Pinpoint the cell where the given text exists, returning its (X, Y) midpoint coordinate. 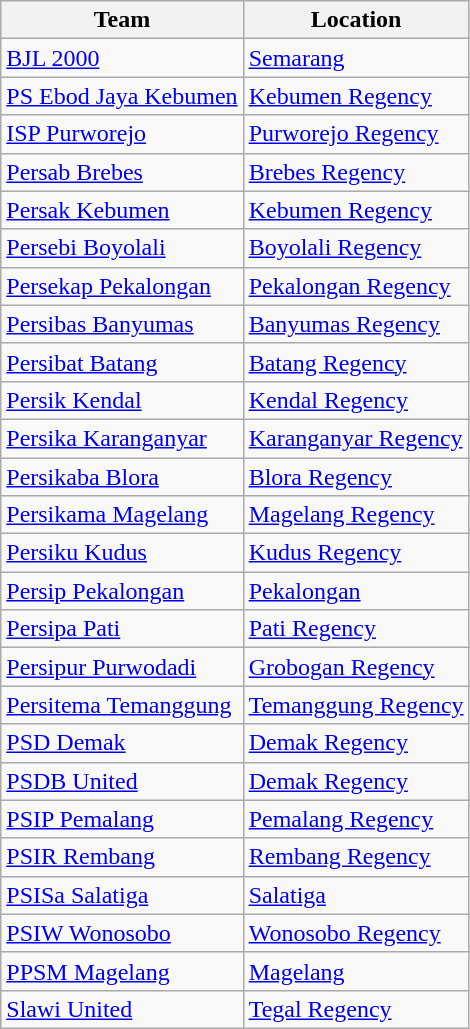
Persibas Banyumas (122, 324)
Persik Kendal (122, 400)
Location (356, 20)
PSIR Rembang (122, 857)
Persibat Batang (122, 362)
Persitema Temanggung (122, 705)
Wonosobo Regency (356, 933)
Pekalongan Regency (356, 286)
Kendal Regency (356, 400)
Karanganyar Regency (356, 438)
PSIP Pemalang (122, 819)
Team (122, 20)
PSD Demak (122, 743)
Rembang Regency (356, 857)
PPSM Magelang (122, 971)
Pati Regency (356, 629)
Purworejo Regency (356, 134)
Semarang (356, 58)
Persekap Pekalongan (122, 286)
Salatiga (356, 895)
PS Ebod Jaya Kebumen (122, 96)
Persak Kebumen (122, 210)
PSIW Wonosobo (122, 933)
Kudus Regency (356, 553)
Magelang (356, 971)
Persika Karanganyar (122, 438)
Grobogan Regency (356, 667)
Brebes Regency (356, 172)
Pemalang Regency (356, 819)
Temanggung Regency (356, 705)
Tegal Regency (356, 1009)
Persikaba Blora (122, 477)
Persikama Magelang (122, 515)
Persipur Purwodadi (122, 667)
Pekalongan (356, 591)
Blora Regency (356, 477)
Batang Regency (356, 362)
BJL 2000 (122, 58)
Persipa Pati (122, 629)
PSDB United (122, 781)
Slawi United (122, 1009)
Boyolali Regency (356, 248)
Persebi Boyolali (122, 248)
Banyumas Regency (356, 324)
PSISa Salatiga (122, 895)
Persip Pekalongan (122, 591)
ISP Purworejo (122, 134)
Magelang Regency (356, 515)
Persab Brebes (122, 172)
Persiku Kudus (122, 553)
